Identify which cell holds the provided text, then report its (X, Y) central coordinate. 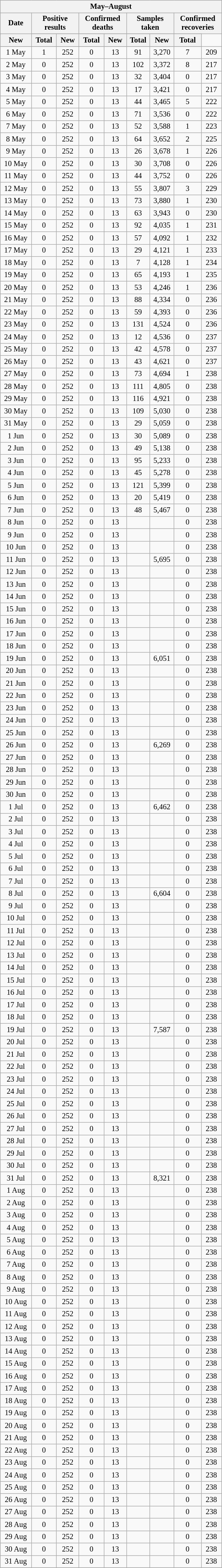
May–August (111, 6)
20 May (16, 287)
23 Jul (16, 1079)
4,334 (162, 300)
3 May (16, 77)
31 Aug (16, 1561)
20 Jul (16, 1042)
116 (138, 399)
52 (138, 126)
3 Jun (16, 461)
10 Jul (16, 918)
22 Jul (16, 1067)
5 (188, 102)
17 May (16, 250)
6 May (16, 114)
14 Jun (16, 597)
20 Jun (16, 671)
24 May (16, 337)
53 (138, 287)
25 Jun (16, 733)
5,419 (162, 498)
24 Jul (16, 1092)
5 May (16, 102)
3,465 (162, 102)
28 Aug (16, 1524)
22 Jun (16, 696)
4,193 (162, 275)
235 (211, 275)
7 Aug (16, 1265)
4 Jun (16, 473)
8 May (16, 139)
5 Jul (16, 857)
3,588 (162, 126)
3,678 (162, 151)
59 (138, 312)
1 May (16, 52)
13 Aug (16, 1339)
49 (138, 448)
5,233 (162, 461)
27 Aug (16, 1512)
6,269 (162, 745)
225 (211, 139)
1 Jun (16, 436)
28 Jun (16, 770)
71 (138, 114)
2 Jul (16, 819)
12 (138, 337)
14 May (16, 213)
18 May (16, 263)
Confirmed deaths (103, 23)
25 May (16, 349)
24 Aug (16, 1475)
11 Jun (16, 560)
27 Jun (16, 758)
5 Aug (16, 1240)
13 Jun (16, 584)
10 Jun (16, 547)
2 Aug (16, 1203)
9 Aug (16, 1289)
20 Aug (16, 1425)
Date (16, 23)
9 Jul (16, 906)
88 (138, 300)
3,404 (162, 77)
12 Jun (16, 572)
32 (138, 77)
26 (138, 151)
1 Jul (16, 807)
28 Jul (16, 1141)
27 May (16, 374)
22 May (16, 312)
229 (211, 188)
20 (138, 498)
131 (138, 324)
26 May (16, 362)
223 (211, 126)
43 (138, 362)
232 (211, 238)
3,270 (162, 52)
9 May (16, 151)
23 May (16, 324)
5,089 (162, 436)
7 Jun (16, 510)
3 (188, 188)
16 Aug (16, 1376)
6,604 (162, 894)
8,321 (162, 1178)
29 Jun (16, 782)
5,030 (162, 411)
4,694 (162, 374)
Positive results (55, 23)
15 Aug (16, 1363)
8 (188, 65)
Samples taken (150, 23)
7 Jul (16, 881)
Confirmed recoveries (198, 23)
12 Jul (16, 943)
2 (188, 139)
3,880 (162, 201)
1 Aug (16, 1190)
3,536 (162, 114)
24 Jun (16, 720)
30 May (16, 411)
21 Aug (16, 1438)
5,695 (162, 560)
11 Jul (16, 931)
231 (211, 225)
4 Aug (16, 1227)
29 Aug (16, 1537)
21 Jun (16, 683)
21 May (16, 300)
18 Jun (16, 646)
5,399 (162, 485)
8 Jul (16, 894)
31 May (16, 423)
10 Aug (16, 1302)
7,587 (162, 1030)
3,372 (162, 65)
2 May (16, 65)
5,467 (162, 510)
19 Aug (16, 1413)
23 Jun (16, 708)
91 (138, 52)
6 Aug (16, 1252)
18 Aug (16, 1400)
17 Jul (16, 1005)
22 Aug (16, 1450)
17 (138, 89)
28 May (16, 386)
12 Aug (16, 1326)
9 Jun (16, 535)
3,752 (162, 176)
17 Aug (16, 1388)
3,943 (162, 213)
63 (138, 213)
4,524 (162, 324)
7 May (16, 126)
65 (138, 275)
4,092 (162, 238)
16 May (16, 238)
25 Jul (16, 1104)
14 Jul (16, 968)
16 Jun (16, 621)
30 Aug (16, 1549)
3,421 (162, 89)
15 Jul (16, 980)
8 Jun (16, 522)
95 (138, 461)
5,278 (162, 473)
19 Jul (16, 1030)
5,059 (162, 423)
2 Jun (16, 448)
4,805 (162, 386)
6,051 (162, 659)
42 (138, 349)
6 Jul (16, 869)
23 Aug (16, 1462)
3,708 (162, 164)
26 Jun (16, 745)
5 Jun (16, 485)
13 Jul (16, 956)
4,128 (162, 263)
26 Aug (16, 1499)
4,578 (162, 349)
26 Jul (16, 1116)
4,393 (162, 312)
57 (138, 238)
4,921 (162, 399)
11 Aug (16, 1314)
21 Jul (16, 1054)
4,621 (162, 362)
4,536 (162, 337)
48 (138, 510)
29 Jul (16, 1153)
233 (211, 250)
64 (138, 139)
10 May (16, 164)
4 May (16, 89)
6 Jun (16, 498)
3 Jul (16, 832)
16 Jul (16, 993)
4 Jul (16, 844)
4,246 (162, 287)
30 Jun (16, 795)
30 Jul (16, 1166)
102 (138, 65)
31 Jul (16, 1178)
15 May (16, 225)
15 Jun (16, 609)
19 May (16, 275)
109 (138, 411)
14 Aug (16, 1351)
4,035 (162, 225)
19 Jun (16, 659)
234 (211, 263)
6,462 (162, 807)
17 Jun (16, 634)
4,121 (162, 250)
3,807 (162, 188)
8 Aug (16, 1277)
92 (138, 225)
11 May (16, 176)
3 Aug (16, 1215)
13 May (16, 201)
209 (211, 52)
18 Jul (16, 1017)
121 (138, 485)
5,138 (162, 448)
25 Aug (16, 1487)
3,652 (162, 139)
55 (138, 188)
27 Jul (16, 1129)
111 (138, 386)
12 May (16, 188)
45 (138, 473)
29 May (16, 399)
